Return (X, Y) of the center of cell containing provided text 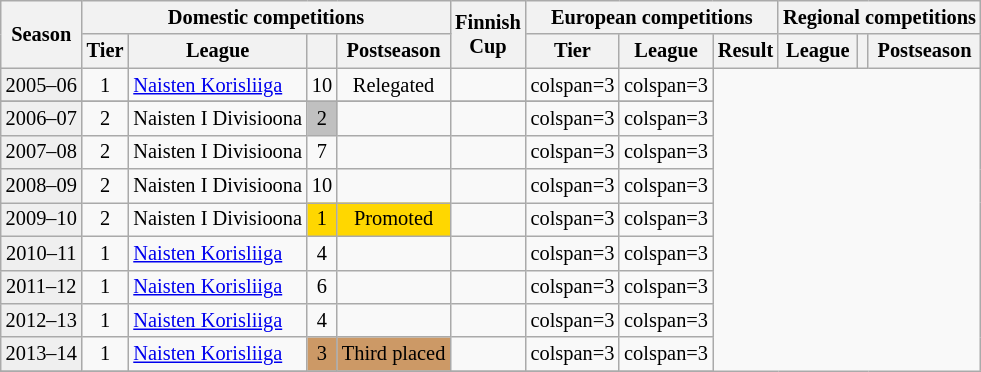
7 (322, 152)
Promoted (394, 219)
2013–14 (42, 354)
Result (746, 51)
Regional competitions (880, 17)
2012–13 (42, 320)
Relegated (394, 85)
European competitions (652, 17)
2009–10 (42, 219)
2011–12 (42, 287)
2010–11 (42, 253)
Domestic competitions (266, 17)
6 (322, 287)
2008–09 (42, 186)
Third placed (394, 354)
Finnish Cup (488, 34)
3 (322, 354)
2006–07 (42, 118)
2005–06 (42, 85)
Season (42, 34)
2007–08 (42, 152)
